Determine the [x, y] coordinate at the center of the cell enclosing the given text.  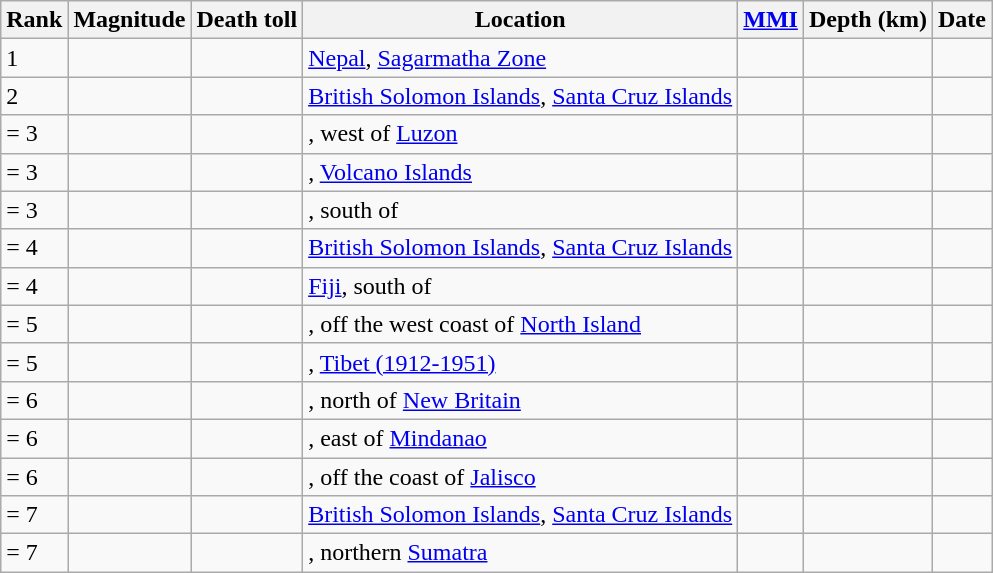
Rank [34, 20]
, off the coast of Jalisco [520, 477]
1 [34, 58]
, north of New Britain [520, 400]
Depth (km) [868, 20]
, east of Mindanao [520, 438]
, south of [520, 210]
Death toll [247, 20]
, off the west coast of North Island [520, 324]
Location [520, 20]
, Tibet (1912-1951) [520, 362]
Fiji, south of [520, 286]
, west of Luzon [520, 134]
, Volcano Islands [520, 172]
Date [962, 20]
2 [34, 96]
, northern Sumatra [520, 553]
Nepal, Sagarmatha Zone [520, 58]
MMI [771, 20]
Magnitude [130, 20]
